Determine the [X, Y] coordinate at the center of the cell enclosing the given text.  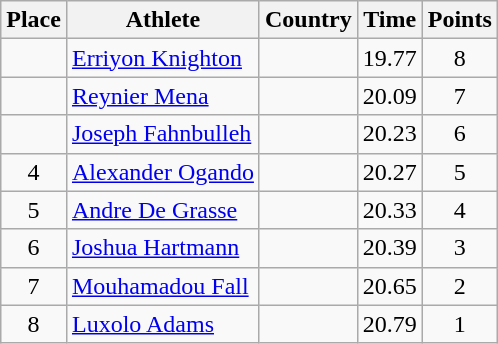
20.33 [390, 210]
Andre De Grasse [162, 210]
20.79 [390, 324]
Mouhamadou Fall [162, 286]
20.23 [390, 134]
19.77 [390, 58]
Alexander Ogando [162, 172]
Points [460, 20]
Country [308, 20]
1 [460, 324]
Place [34, 20]
20.65 [390, 286]
20.39 [390, 248]
3 [460, 248]
Erriyon Knighton [162, 58]
2 [460, 286]
Athlete [162, 20]
Time [390, 20]
Joseph Fahnbulleh [162, 134]
20.27 [390, 172]
Joshua Hartmann [162, 248]
Luxolo Adams [162, 324]
20.09 [390, 96]
Reynier Mena [162, 96]
